Pinpoint the cell where the given text exists, returning its (X, Y) midpoint coordinate. 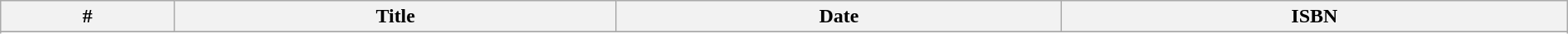
# (88, 17)
ISBN (1315, 17)
Date (839, 17)
Title (395, 17)
